Pinpoint the cell where the given text exists, returning its [X, Y] midpoint coordinate. 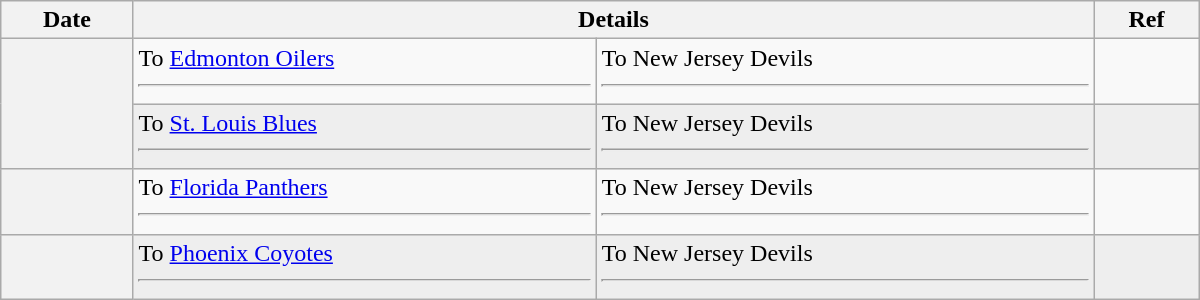
To Edmonton Oilers [364, 72]
Details [614, 20]
To Florida Panthers [364, 202]
Date [67, 20]
To St. Louis Blues [364, 136]
Ref [1146, 20]
To Phoenix Coyotes [364, 266]
